Provide the (X, Y) coordinate of the cell's center where the given text is located.  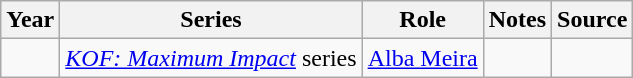
Year (30, 20)
Source (592, 20)
Alba Meira (422, 58)
KOF: Maximum Impact series (211, 58)
Role (422, 20)
Notes (517, 20)
Series (211, 20)
